Scan for the cell matching the given text and deliver its (x, y) coordinate at center. 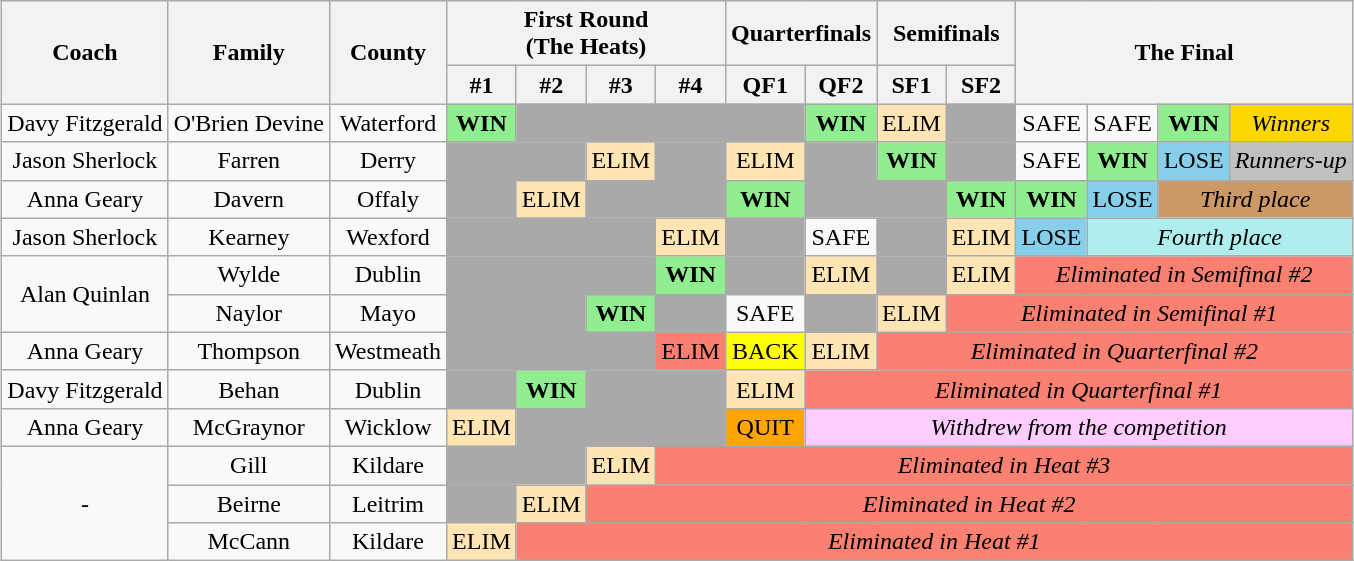
- (85, 503)
Eliminated in Semifinal #2 (1184, 275)
Behan (248, 389)
#1 (482, 85)
Derry (388, 161)
Offaly (388, 199)
#3 (621, 85)
QF1 (765, 85)
Thompson (248, 351)
Third place (1255, 199)
#2 (551, 85)
O'Brien Devine (248, 123)
Wicklow (388, 427)
SF2 (981, 85)
Eliminated in Semifinal #1 (1149, 313)
Eliminated in Quarterfinal #2 (1115, 351)
Eliminated in Quarterfinal #1 (1078, 389)
Mayo (388, 313)
QF2 (840, 85)
Gill (248, 465)
SF1 (912, 85)
The Final (1184, 52)
Wexford (388, 237)
Leitrim (388, 503)
McGraynor (248, 427)
Beirne (248, 503)
Eliminated in Heat #2 (969, 503)
Westmeath (388, 351)
Semifinals (946, 34)
Withdrew from the competition (1078, 427)
Eliminated in Heat #3 (1004, 465)
Family (248, 52)
#4 (691, 85)
Quarterfinals (800, 34)
Fourth place (1220, 237)
Wylde (248, 275)
Davern (248, 199)
Runners-up (1290, 161)
Naylor (248, 313)
BACK (765, 351)
County (388, 52)
Kearney (248, 237)
McCann (248, 542)
QUIT (765, 427)
Coach (85, 52)
Farren (248, 161)
Eliminated in Heat #1 (934, 542)
Winners (1290, 123)
First Round(The Heats) (586, 34)
Waterford (388, 123)
Alan Quinlan (85, 294)
